Scan for the cell matching the given text and deliver its [x, y] coordinate at center. 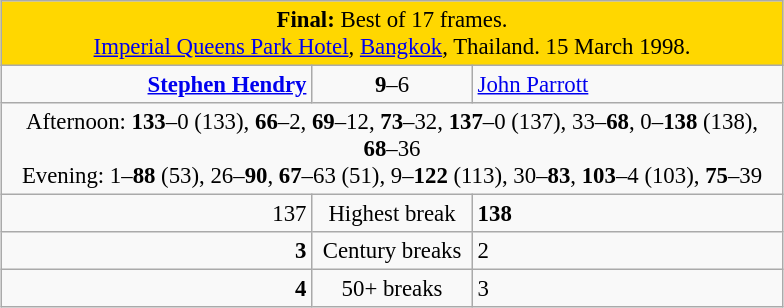
50+ breaks [392, 289]
Highest break [392, 214]
4 [156, 289]
2 [628, 251]
9–6 [392, 85]
Final: Best of 17 frames.Imperial Queens Park Hotel, Bangkok, Thailand. 15 March 1998. [392, 34]
137 [156, 214]
Stephen Hendry [156, 85]
Century breaks [392, 251]
John Parrott [628, 85]
138 [628, 214]
